Provide the (X, Y) coordinate of the cell's center where the given text is located.  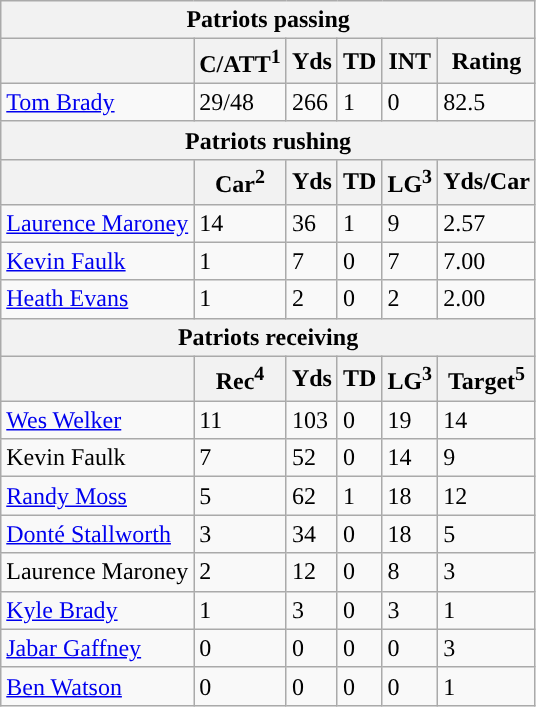
Kyle Brady (98, 610)
266 (312, 102)
Yds/Car (487, 182)
7.00 (487, 261)
36 (312, 223)
Heath Evans (98, 299)
Car2 (240, 182)
Patriots passing (268, 20)
Patriots rushing (268, 140)
82.5 (487, 102)
Wes Welker (98, 420)
Rating (487, 62)
29/48 (240, 102)
103 (312, 420)
INT (410, 62)
19 (410, 420)
Ben Watson (98, 686)
2.00 (487, 299)
Randy Moss (98, 496)
C/ATT1 (240, 62)
2.57 (487, 223)
Tom Brady (98, 102)
62 (312, 496)
8 (410, 572)
Target5 (487, 378)
Rec4 (240, 378)
34 (312, 534)
52 (312, 458)
11 (240, 420)
Patriots receiving (268, 337)
Donté Stallworth (98, 534)
Jabar Gaffney (98, 648)
